From the cell containing the given text, extract its center point as (X, Y) coordinate. 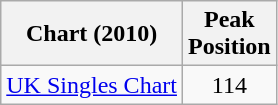
114 (229, 85)
UK Singles Chart (92, 85)
Chart (2010) (92, 34)
PeakPosition (229, 34)
